From the cell containing the given text, extract its center point as [X, Y] coordinate. 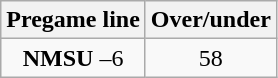
58 [210, 58]
NMSU –6 [74, 58]
Pregame line [74, 20]
Over/under [210, 20]
